Determine the [X, Y] coordinate at the center of the cell enclosing the given text.  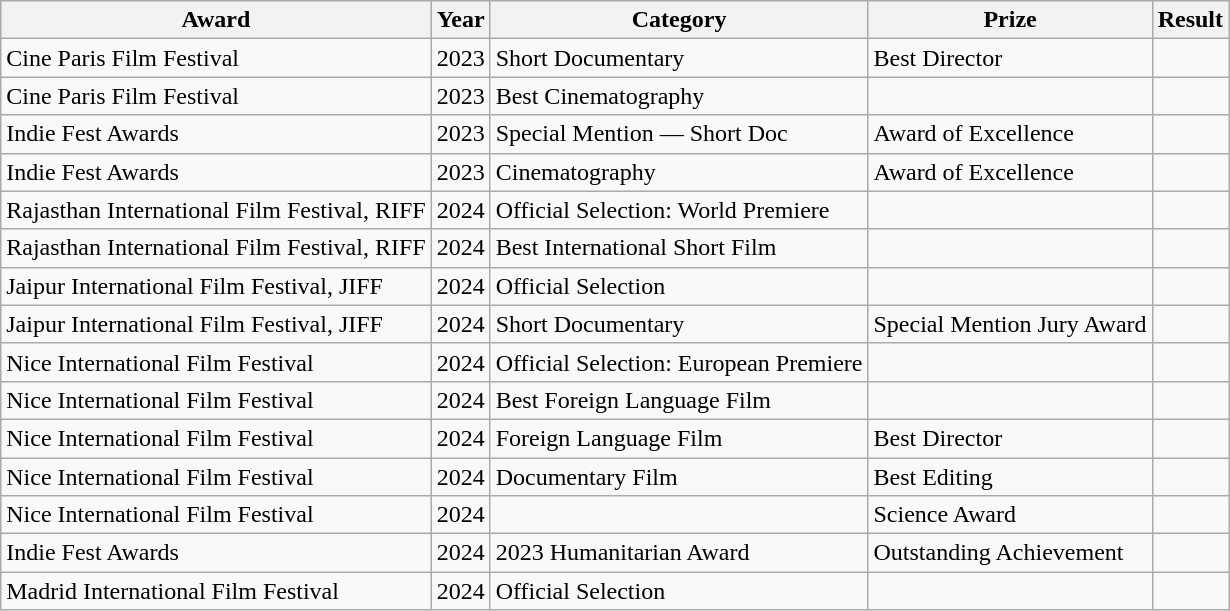
Best International Short Film [679, 248]
Science Award [1010, 515]
Foreign Language Film [679, 438]
Madrid International Film Festival [216, 591]
Award [216, 20]
Special Mention — Short Doc [679, 134]
Official Selection: World Premiere [679, 210]
Best Editing [1010, 477]
Official Selection: European Premiere [679, 362]
Category [679, 20]
Year [460, 20]
2023 Humanitarian Award [679, 553]
Best Cinematography [679, 96]
Special Mention Jury Award [1010, 324]
Cinematography [679, 172]
Result [1190, 20]
Prize [1010, 20]
Best Foreign Language Film [679, 400]
Documentary Film [679, 477]
Outstanding Achievement [1010, 553]
